Capture the cell that displays the provided text and extract its [X, Y] central coordinate. 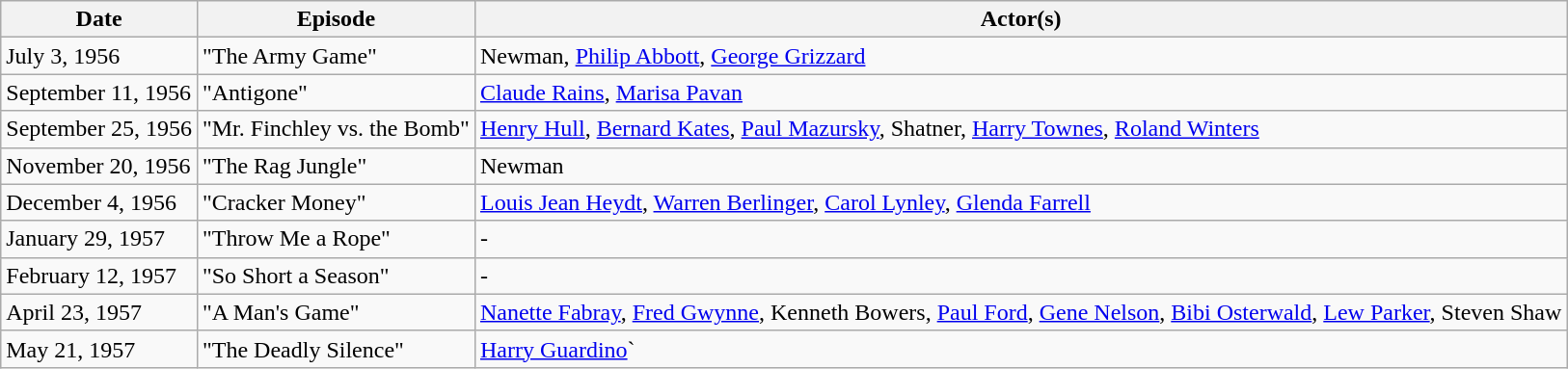
Actor(s) [1020, 19]
January 29, 1957 [99, 239]
"Antigone" [336, 92]
Henry Hull, Bernard Kates, Paul Mazursky, Shatner, Harry Townes, Roland Winters [1020, 129]
Harry Guardino` [1020, 349]
"The Army Game" [336, 56]
"Mr. Finchley vs. the Bomb" [336, 129]
"Cracker Money" [336, 202]
Date [99, 19]
Nanette Fabray, Fred Gwynne, Kenneth Bowers, Paul Ford, Gene Nelson, Bibi Osterwald, Lew Parker, Steven Shaw [1020, 312]
"The Rag Jungle" [336, 166]
"The Deadly Silence" [336, 349]
Newman, Philip Abbott, George Grizzard [1020, 56]
Newman [1020, 166]
Episode [336, 19]
September 25, 1956 [99, 129]
Claude Rains, Marisa Pavan [1020, 92]
"So Short a Season" [336, 276]
May 21, 1957 [99, 349]
April 23, 1957 [99, 312]
November 20, 1956 [99, 166]
Louis Jean Heydt, Warren Berlinger, Carol Lynley, Glenda Farrell [1020, 202]
February 12, 1957 [99, 276]
December 4, 1956 [99, 202]
"A Man's Game" [336, 312]
July 3, 1956 [99, 56]
"Throw Me a Rope" [336, 239]
September 11, 1956 [99, 92]
